From the cell containing the given text, extract its center point as (X, Y) coordinate. 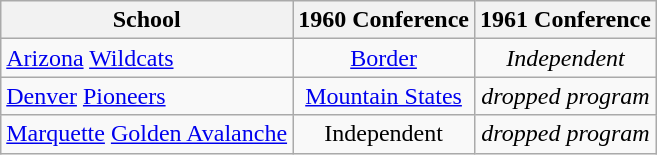
1960 Conference (384, 20)
Mountain States (384, 96)
1961 Conference (566, 20)
Border (384, 58)
Denver Pioneers (147, 96)
Marquette Golden Avalanche (147, 134)
Arizona Wildcats (147, 58)
School (147, 20)
